Extract the (x, y) coordinate from the center of the cell holding the provided text.  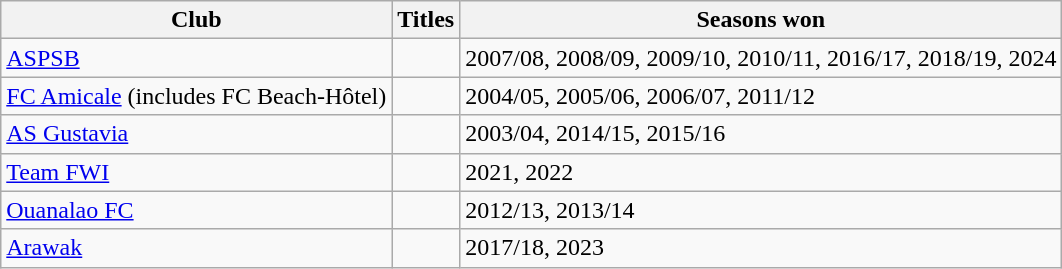
AS Gustavia (196, 134)
Seasons won (761, 20)
Team FWI (196, 172)
ASPSB (196, 58)
FC Amicale (includes FC Beach-Hôtel) (196, 96)
2017/18, 2023 (761, 248)
2021, 2022 (761, 172)
Titles (426, 20)
2012/13, 2013/14 (761, 210)
Club (196, 20)
2007/08, 2008/09, 2009/10, 2010/11, 2016/17, 2018/19, 2024 (761, 58)
2003/04, 2014/15, 2015/16 (761, 134)
2004/05, 2005/06, 2006/07, 2011/12 (761, 96)
Arawak (196, 248)
Ouanalao FC (196, 210)
